Identify which cell holds the provided text, then report its (X, Y) central coordinate. 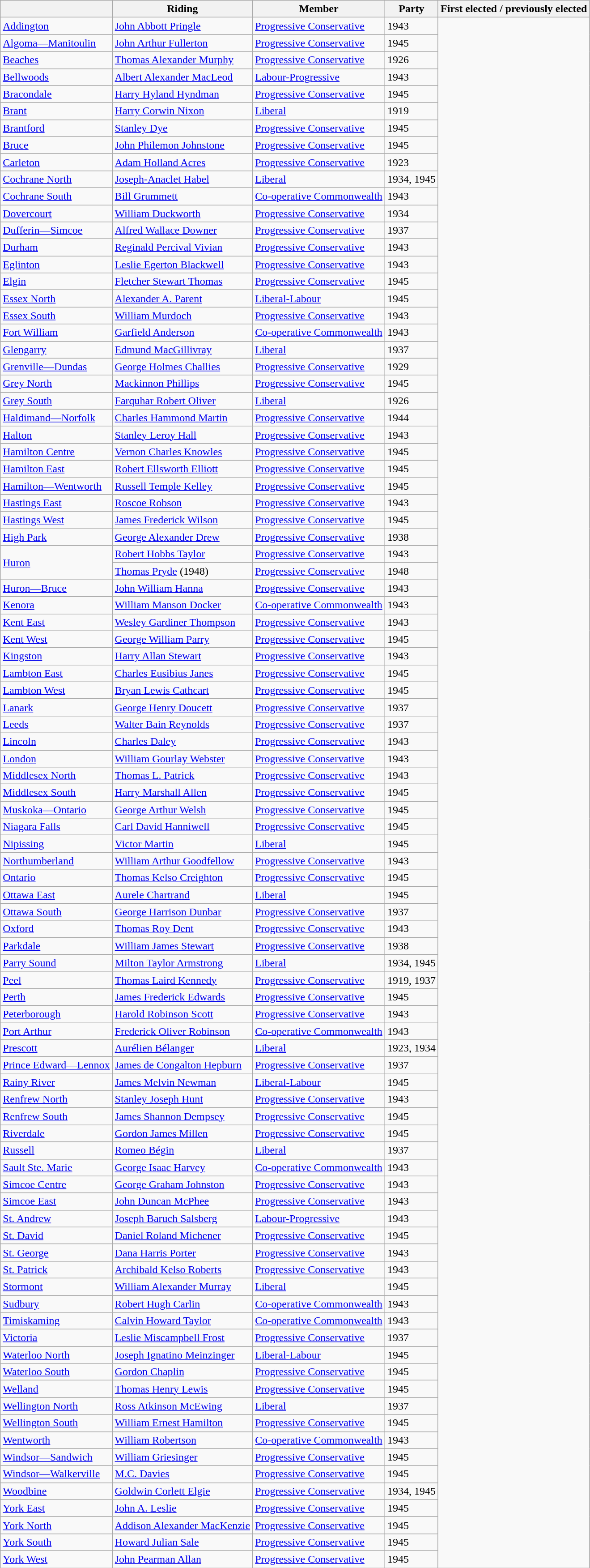
Mackinnon Phillips (183, 384)
Wellington South (56, 1423)
Carl David Hanniwell (183, 827)
Thomas Laird Kennedy (183, 980)
Halton (56, 435)
Hamilton Centre (56, 452)
Huron (56, 563)
Dufferin—Simcoe (56, 231)
Joseph-Anaclet Habel (183, 179)
Walter Bain Reynolds (183, 724)
William Murdoch (183, 316)
Alexander A. Parent (183, 299)
Cochrane South (56, 196)
York East (56, 1508)
St. Patrick (56, 1269)
George Alexander Drew (183, 537)
James Frederick Wilson (183, 520)
Edmund MacGillivray (183, 350)
Stanley Dye (183, 128)
Middlesex South (56, 793)
William Duckworth (183, 214)
St. Andrew (56, 1218)
William Robertson (183, 1440)
Alfred Wallace Downer (183, 231)
Windsor—Walkerville (56, 1474)
Rainy River (56, 1082)
Carleton (56, 162)
Sault Ste. Marie (56, 1167)
Romeo Bégin (183, 1150)
Brant (56, 111)
Lanark (56, 707)
Garfield Anderson (183, 333)
Harry Hyland Hyndman (183, 94)
Waterloo South (56, 1372)
Hastings West (56, 520)
Lambton East (56, 673)
Bruce (56, 145)
Hamilton—Wentworth (56, 486)
Sudbury (56, 1304)
William Arthur Goodfellow (183, 861)
Peel (56, 980)
John Arthur Fullerton (183, 43)
Thomas L. Patrick (183, 776)
Nipissing (56, 844)
1934 (412, 214)
Harry Corwin Nixon (183, 111)
Daniel Roland Michener (183, 1235)
York West (56, 1559)
Russell Temple Kelley (183, 486)
Thomas Pryde (1948) (183, 571)
Eglinton (56, 265)
Lambton West (56, 690)
Prescott (56, 1048)
1919, 1937 (412, 980)
Brantford (56, 128)
Ottawa South (56, 912)
York South (56, 1542)
Member (319, 9)
Leslie Egerton Blackwell (183, 265)
William Griesinger (183, 1457)
Grey South (56, 401)
Harold Robinson Scott (183, 1014)
Leslie Miscampbell Frost (183, 1338)
Niagara Falls (56, 827)
Bill Grummett (183, 196)
Peterborough (56, 1014)
Roscoe Robson (183, 503)
Gordon James Millen (183, 1133)
Charles Daley (183, 741)
John Pearman Allan (183, 1559)
Joseph Ignatino Meinzinger (183, 1355)
Waterloo North (56, 1355)
Archibald Kelso Roberts (183, 1269)
Dana Harris Porter (183, 1252)
High Park (56, 537)
Aurélien Bélanger (183, 1048)
Addington (56, 26)
Thomas Alexander Murphy (183, 60)
William James Stewart (183, 946)
Thomas Roy Dent (183, 929)
Frederick Oliver Robinson (183, 1031)
Grey North (56, 384)
St. David (56, 1235)
Kingston (56, 656)
Grenville—Dundas (56, 367)
Welland (56, 1389)
Stanley Leroy Hall (183, 435)
William Gourlay Webster (183, 759)
Ross Atkinson McEwing (183, 1406)
Timiskaming (56, 1321)
Hastings East (56, 503)
Vernon Charles Knowles (183, 452)
Ottawa East (56, 895)
Haldimand—Norfolk (56, 418)
Simcoe East (56, 1201)
Addison Alexander MacKenzie (183, 1525)
1919 (412, 111)
Parry Sound (56, 963)
Charles Hammond Martin (183, 418)
George Holmes Challies (183, 367)
Durham (56, 248)
Prince Edward—Lennox (56, 1065)
John Abbott Pringle (183, 26)
William Ernest Hamilton (183, 1423)
Reginald Percival Vivian (183, 248)
Hamilton East (56, 469)
Perth (56, 997)
Thomas Henry Lewis (183, 1389)
1923 (412, 162)
George William Parry (183, 639)
James de Congalton Hepburn (183, 1065)
Windsor—Sandwich (56, 1457)
Fort William (56, 333)
George Isaac Harvey (183, 1167)
Wellington North (56, 1406)
George Graham Johnston (183, 1184)
Farquhar Robert Oliver (183, 401)
Huron—Bruce (56, 588)
Harry Allan Stewart (183, 656)
John William Hanna (183, 588)
Elgin (56, 282)
Fletcher Stewart Thomas (183, 282)
George Harrison Dunbar (183, 912)
Stormont (56, 1286)
York North (56, 1525)
Harry Marshall Allen (183, 793)
Cochrane North (56, 179)
Russell (56, 1150)
Beaches (56, 60)
James Melvin Newman (183, 1082)
Bellwoods (56, 77)
Dovercourt (56, 214)
St. George (56, 1252)
William Manson Docker (183, 605)
John Philemon Johnstone (183, 145)
Goldwin Corlett Elgie (183, 1491)
Essex South (56, 316)
Bracondale (56, 94)
Albert Alexander MacLeod (183, 77)
1944 (412, 418)
Renfrew North (56, 1099)
George Henry Doucett (183, 707)
First elected / previously elected (514, 9)
Middlesex North (56, 776)
Adam Holland Acres (183, 162)
Victoria (56, 1338)
Robert Ellsworth Elliott (183, 469)
James Shannon Dempsey (183, 1116)
Kenora (56, 605)
Joseph Baruch Salsberg (183, 1218)
Bryan Lewis Cathcart (183, 690)
Port Arthur (56, 1031)
Parkdale (56, 946)
Simcoe Centre (56, 1184)
1929 (412, 367)
Gordon Chaplin (183, 1372)
Lincoln (56, 741)
William Alexander Murray (183, 1286)
Robert Hobbs Taylor (183, 554)
John Duncan McPhee (183, 1201)
Milton Taylor Armstrong (183, 963)
Muskoka—Ontario (56, 810)
James Frederick Edwards (183, 997)
Kent West (56, 639)
Stanley Joseph Hunt (183, 1099)
Leeds (56, 724)
Ontario (56, 878)
George Arthur Welsh (183, 810)
Riverdale (56, 1133)
Kent East (56, 622)
Howard Julian Sale (183, 1542)
Victor Martin (183, 844)
Robert Hugh Carlin (183, 1304)
John A. Leslie (183, 1508)
Wesley Gardiner Thompson (183, 622)
Northumberland (56, 861)
Wentworth (56, 1440)
Woodbine (56, 1491)
Charles Eusibius Janes (183, 673)
M.C. Davies (183, 1474)
Thomas Kelso Creighton (183, 878)
Riding (183, 9)
Algoma—Manitoulin (56, 43)
Aurele Chartrand (183, 895)
Essex North (56, 299)
Renfrew South (56, 1116)
Glengarry (56, 350)
Oxford (56, 929)
1923, 1934 (412, 1048)
1948 (412, 571)
Party (412, 9)
Calvin Howard Taylor (183, 1321)
London (56, 759)
